Search for the cell housing the specified text and yield its [X, Y] center coordinate. 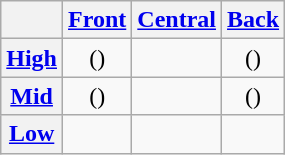
Front [98, 20]
Central [177, 20]
High [32, 58]
Low [32, 134]
Back [254, 20]
Mid [32, 96]
